Scan for the cell matching the given text and deliver its (x, y) coordinate at center. 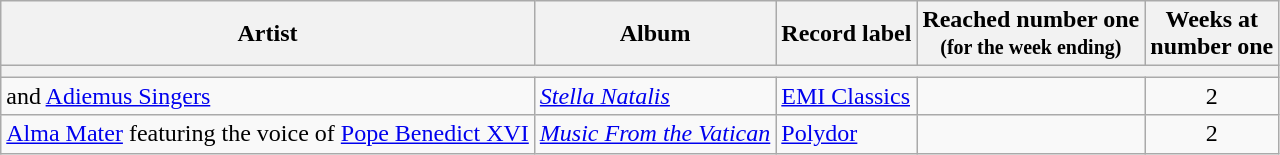
Album (654, 34)
Polydor (846, 134)
Artist (268, 34)
and Adiemus Singers (268, 96)
Weeks atnumber one (1212, 34)
Music From the Vatican (654, 134)
Reached number one(for the week ending) (1031, 34)
Alma Mater featuring the voice of Pope Benedict XVI (268, 134)
EMI Classics (846, 96)
Record label (846, 34)
Stella Natalis (654, 96)
